Search for the cell housing the specified text and yield its [x, y] center coordinate. 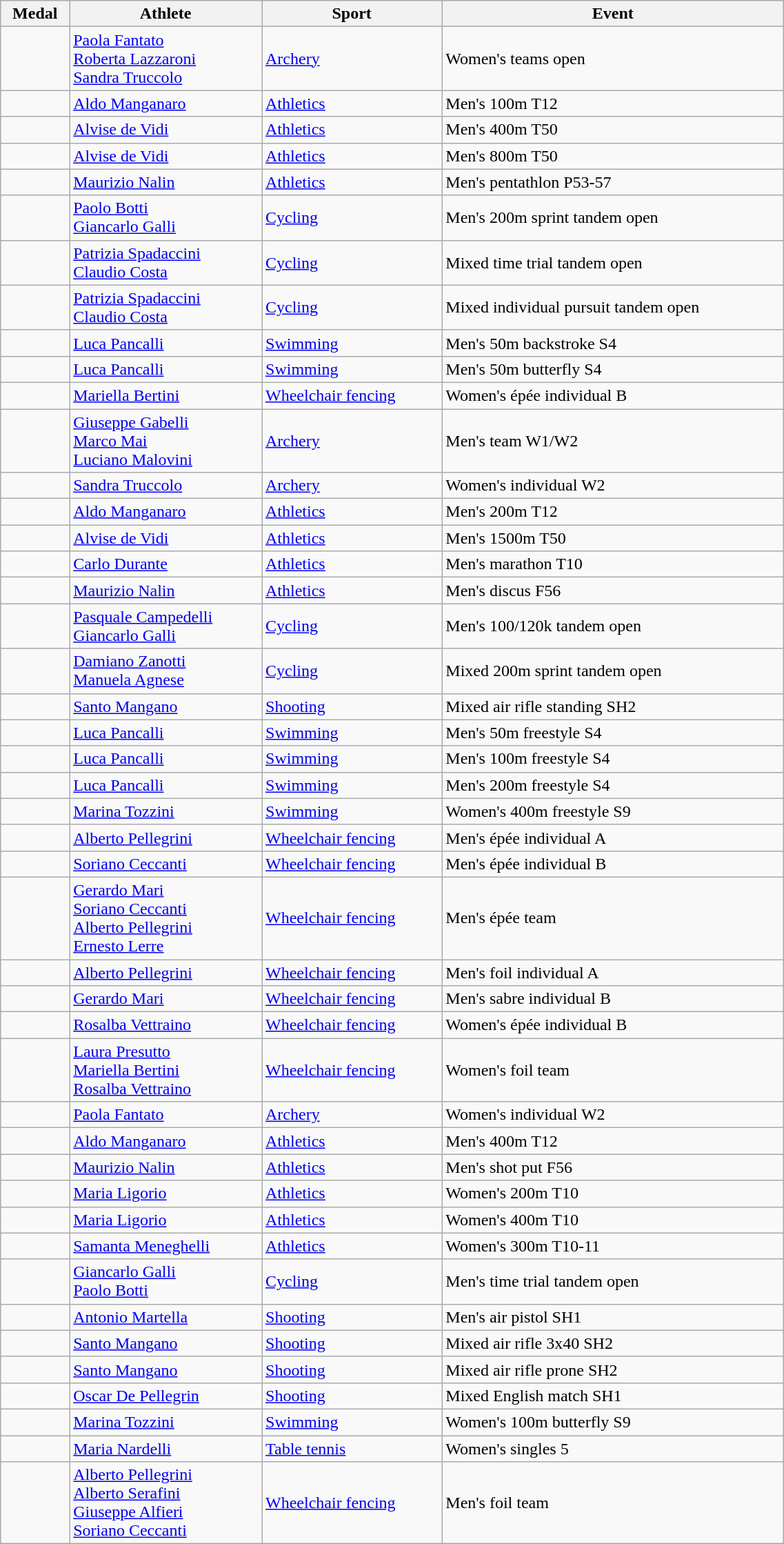
Men's 1500m T50 [613, 538]
Men's 200m sprint tandem open [613, 218]
Women's 400m freestyle S9 [613, 811]
Women's foil team [613, 1070]
Men's 50m freestyle S4 [613, 733]
Men's foil team [613, 1503]
Men's 400m T50 [613, 130]
Samanta Meneghelli [165, 1246]
Mixed air rifle standing SH2 [613, 706]
Damiano Zanotti Manuela Agnese [165, 671]
Men's sabre individual B [613, 999]
Men's foil individual A [613, 972]
Giancarlo Galli Paolo Botti [165, 1282]
Gerardo Mari Soriano Ceccanti Alberto Pellegrini Ernesto Lerre [165, 918]
Men's 400m T12 [613, 1141]
Rosalba Vettraino [165, 1025]
Paola Fantato [165, 1115]
Women's 300m T10-11 [613, 1246]
Mixed time trial tandem open [613, 262]
Men's épée team [613, 918]
Giuseppe Gabelli Marco Mai Luciano Malovini [165, 440]
Men's 200m T12 [613, 512]
Women's singles 5 [613, 1448]
Event [613, 14]
Paola Fantato Roberta Lazzaroni Sandra Truccolo [165, 59]
Women's 100m butterfly S9 [613, 1422]
Men's time trial tandem open [613, 1282]
Table tennis [352, 1448]
Oscar De Pellegrin [165, 1396]
Men's discus F56 [613, 591]
Men's 800m T50 [613, 156]
Laura Presutto Mariella Bertini Rosalba Vettraino [165, 1070]
Men's épée individual B [613, 864]
Men's team W1/W2 [613, 440]
Men's 200m freestyle S4 [613, 785]
Pasquale Campedelli Giancarlo Galli [165, 626]
Men's 100m T12 [613, 103]
Men's marathon T10 [613, 564]
Antonio Martella [165, 1317]
Men's pentathlon P53-57 [613, 182]
Men's shot put F56 [613, 1167]
Sandra Truccolo [165, 486]
Maria Nardelli [165, 1448]
Carlo Durante [165, 564]
Men's épée individual A [613, 838]
Women's teams open [613, 59]
Soriano Ceccanti [165, 864]
Mixed 200m sprint tandem open [613, 671]
Sport [352, 14]
Mixed air rifle prone SH2 [613, 1369]
Women's 400m T10 [613, 1220]
Women's 200m T10 [613, 1194]
Mixed air rifle 3x40 SH2 [613, 1343]
Men's 50m backstroke S4 [613, 343]
Men's 50m butterfly S4 [613, 369]
Gerardo Mari [165, 999]
Men's 100m freestyle S4 [613, 759]
Mixed English match SH1 [613, 1396]
Men's 100/120k tandem open [613, 626]
Men's air pistol SH1 [613, 1317]
Paolo Botti Giancarlo Galli [165, 218]
Medal [35, 14]
Mariella Bertini [165, 395]
Athlete [165, 14]
Mixed individual pursuit tandem open [613, 308]
Alberto Pellegrini Alberto Serafini Giuseppe Alfieri Soriano Ceccanti [165, 1503]
